Detect which cell encompasses the target text, then output its [X, Y] center coordinate. 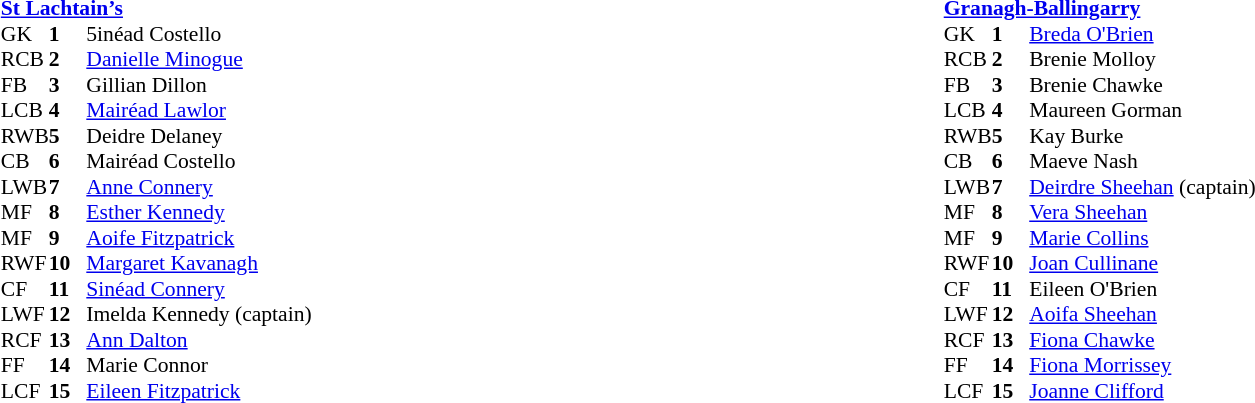
Imelda Kennedy (captain) [198, 315]
Gillian Dillon [198, 85]
Sinéad Connery [198, 289]
Margaret Kavanagh [198, 263]
Esther Kennedy [198, 213]
Deidre Delaney [198, 136]
5inéad Costello [198, 34]
Mairéad Costello [198, 161]
Danielle Minogue [198, 59]
Anne Connery [198, 187]
Marie Connor [198, 365]
Ann Dalton [198, 340]
Aoife Fitzpatrick [198, 238]
Mairéad Lawlor [198, 111]
